Pinpoint the cell where the given text exists, returning its [x, y] midpoint coordinate. 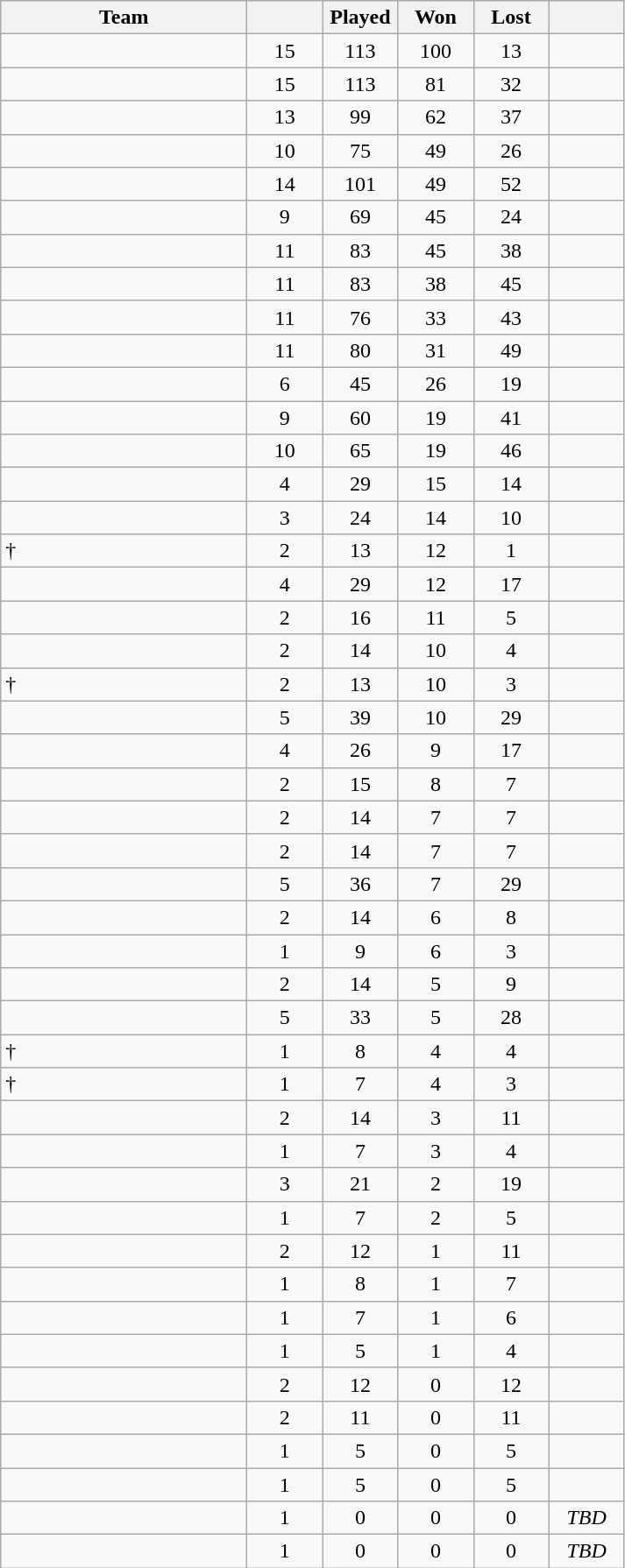
62 [436, 117]
Played [360, 18]
41 [511, 418]
37 [511, 117]
99 [360, 117]
Won [436, 18]
69 [360, 217]
60 [360, 418]
80 [360, 350]
75 [360, 151]
39 [360, 717]
76 [360, 317]
36 [360, 884]
Lost [511, 18]
Team [124, 18]
16 [360, 618]
46 [511, 451]
81 [436, 84]
43 [511, 317]
101 [360, 184]
52 [511, 184]
32 [511, 84]
31 [436, 350]
65 [360, 451]
28 [511, 1018]
21 [360, 1184]
100 [436, 51]
